Provide the (x, y) coordinate of the cell's center where the given text is located.  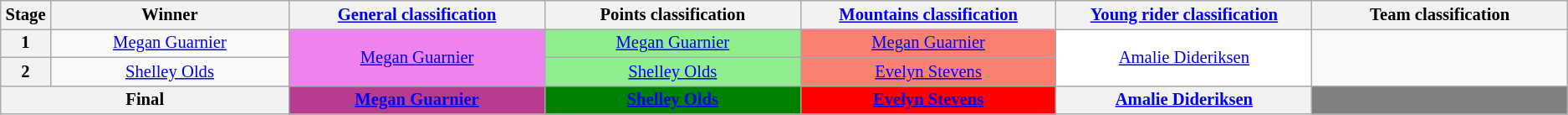
Mountains classification (928, 14)
2 (26, 71)
Final (146, 100)
Points classification (672, 14)
General classification (417, 14)
Team classification (1440, 14)
Winner (169, 14)
Stage (26, 14)
1 (26, 43)
Young rider classification (1184, 14)
